Locate the cell with the specified text and output its (X, Y) center coordinate. 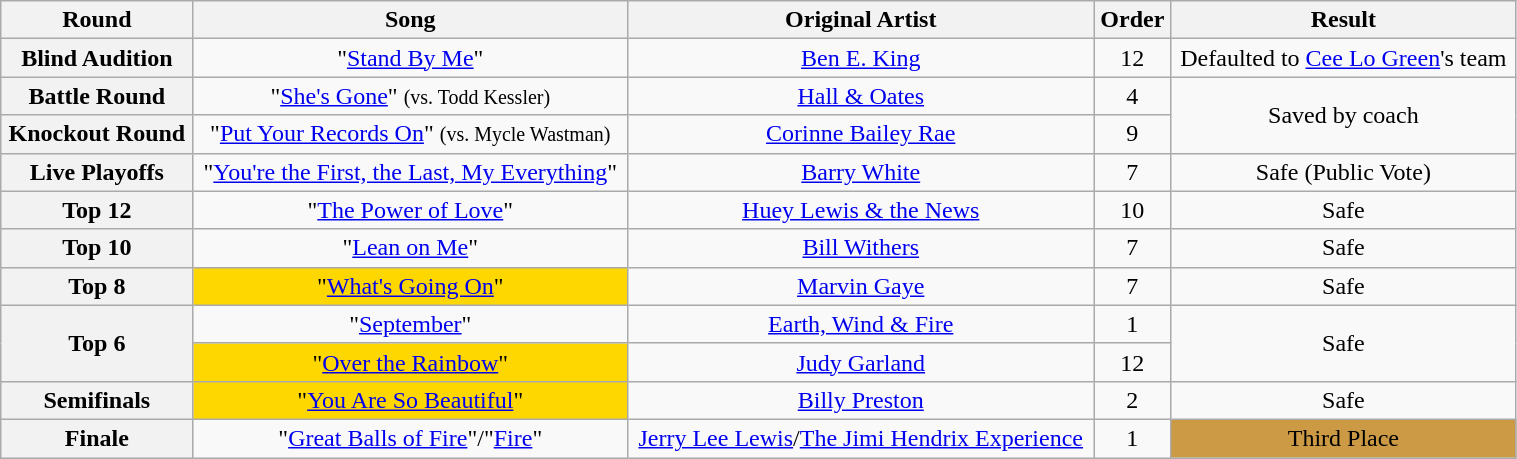
4 (1132, 96)
"Put Your Records On" (vs. Mycle Wastman) (410, 134)
Corinne Bailey Rae (861, 134)
Hall & Oates (861, 96)
10 (1132, 210)
Result (1344, 20)
Third Place (1344, 438)
Saved by coach (1344, 115)
"Lean on Me" (410, 248)
Finale (97, 438)
Blind Audition (97, 58)
Round (97, 20)
"Stand By Me" (410, 58)
"Great Balls of Fire"/"Fire" (410, 438)
Top 10 (97, 248)
Semifinals (97, 400)
Original Artist (861, 20)
"September" (410, 324)
Earth, Wind & Fire (861, 324)
Top 6 (97, 343)
Judy Garland (861, 362)
Defaulted to Cee Lo Green's team (1344, 58)
Safe (Public Vote) (1344, 172)
2 (1132, 400)
Billy Preston (861, 400)
Jerry Lee Lewis/The Jimi Hendrix Experience (861, 438)
Knockout Round (97, 134)
Top 8 (97, 286)
Order (1132, 20)
Huey Lewis & the News (861, 210)
Battle Round (97, 96)
"The Power of Love" (410, 210)
"She's Gone" (vs. Todd Kessler) (410, 96)
Ben E. King (861, 58)
9 (1132, 134)
"Over the Rainbow" (410, 362)
Top 12 (97, 210)
"What's Going On" (410, 286)
Marvin Gaye (861, 286)
"You Are So Beautiful" (410, 400)
Barry White (861, 172)
Live Playoffs (97, 172)
Bill Withers (861, 248)
"You're the First, the Last, My Everything" (410, 172)
Song (410, 20)
